Provide the (X, Y) coordinate of the cell's center where the given text is located.  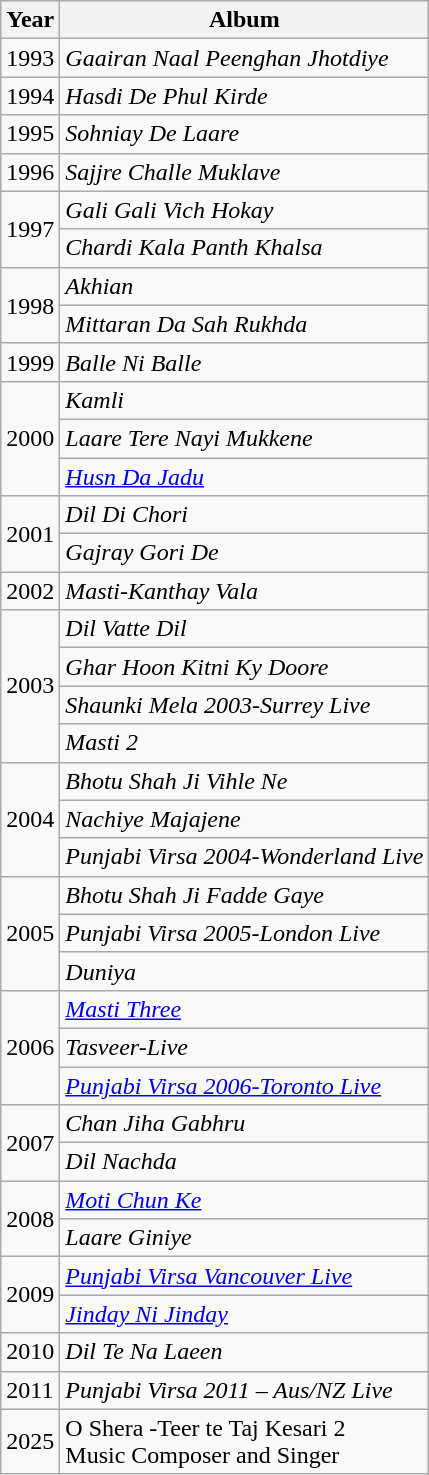
Bhotu Shah Ji Vihle Ne (244, 781)
2025 (30, 1442)
Balle Ni Balle (244, 362)
Ghar Hoon Kitni Ky Doore (244, 667)
Hasdi De Phul Kirde (244, 96)
1999 (30, 362)
Kamli (244, 400)
2011 (30, 1390)
Laare Giniye (244, 1238)
Tasveer-Live (244, 1047)
2010 (30, 1352)
2005 (30, 933)
Punjabi Virsa Vancouver Live (244, 1276)
Gali Gali Vich Hokay (244, 210)
Punjabi Virsa 2006-Toronto Live (244, 1085)
Duniya (244, 971)
Masti 2 (244, 743)
Chan Jiha Gabhru (244, 1124)
Chardi Kala Panth Khalsa (244, 248)
Album (244, 20)
2008 (30, 1219)
2001 (30, 534)
Year (30, 20)
1996 (30, 172)
Punjabi Virsa 2005-London Live (244, 933)
Shaunki Mela 2003-Surrey Live (244, 705)
2009 (30, 1295)
Mittaran Da Sah Rukhda (244, 324)
2003 (30, 686)
1997 (30, 229)
Punjabi Virsa 2004-Wonderland Live (244, 857)
Masti Three (244, 1009)
2004 (30, 819)
Nachiye Majajene (244, 819)
Bhotu Shah Ji Fadde Gaye (244, 895)
2007 (30, 1143)
Dil Vatte Dil (244, 629)
Sajjre Challe Muklave (244, 172)
2002 (30, 591)
1994 (30, 96)
Husn Da Jadu (244, 477)
2006 (30, 1047)
Gaairan Naal Peenghan Jhotdiye (244, 58)
Dil Nachda (244, 1162)
Akhian (244, 286)
2000 (30, 438)
1993 (30, 58)
1995 (30, 134)
Gajray Gori De (244, 553)
1998 (30, 305)
O Shera -Teer te Taj Kesari 2Music Composer and Singer (244, 1442)
Dil Di Chori (244, 515)
Masti-Kanthay Vala (244, 591)
Punjabi Virsa 2011 – Aus/NZ Live (244, 1390)
Jinday Ni Jinday (244, 1314)
Dil Te Na Laeen (244, 1352)
Laare Tere Nayi Mukkene (244, 438)
Moti Chun Ke (244, 1200)
Sohniay De Laare (244, 134)
